Output the (x, y) coordinate of the center of the cell containing the given text.  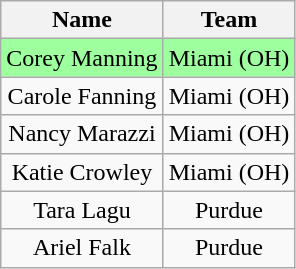
Name (82, 20)
Katie Crowley (82, 172)
Team (229, 20)
Carole Fanning (82, 96)
Ariel Falk (82, 248)
Corey Manning (82, 58)
Nancy Marazzi (82, 134)
Tara Lagu (82, 210)
